Identify which cell holds the provided text, then report its (X, Y) central coordinate. 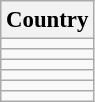
Country (48, 20)
